Search for the cell housing the specified text and yield its [x, y] center coordinate. 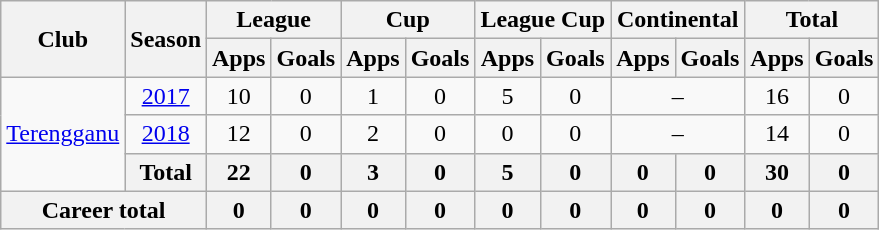
2018 [166, 134]
2 [373, 134]
Terengganu [63, 134]
10 [239, 96]
Season [166, 39]
14 [777, 134]
12 [239, 134]
League [274, 20]
Cup [408, 20]
22 [239, 172]
League Cup [543, 20]
Career total [104, 210]
3 [373, 172]
2017 [166, 96]
30 [777, 172]
Club [63, 39]
1 [373, 96]
16 [777, 96]
Continental [678, 20]
